Output the (X, Y) coordinate of the center of the cell containing the given text.  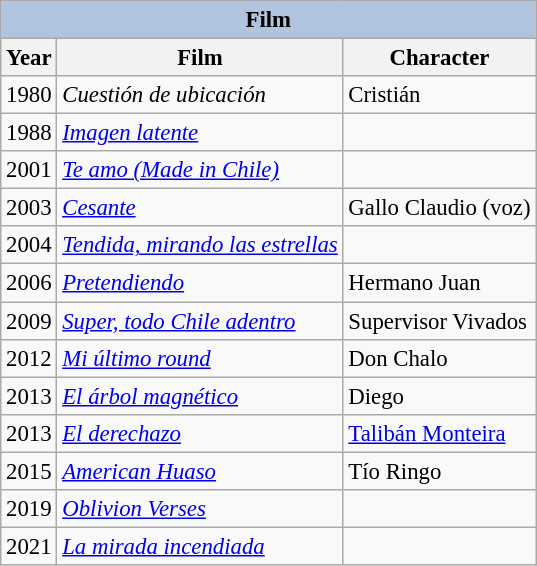
Talibán Monteira (440, 433)
1988 (29, 133)
Character (440, 58)
Year (29, 58)
Supervisor Vivados (440, 321)
2009 (29, 321)
Mi último round (200, 358)
Te amo (Made in Chile) (200, 170)
2021 (29, 546)
2012 (29, 358)
Cristián (440, 95)
Oblivion Verses (200, 509)
American Huaso (200, 471)
Cesante (200, 208)
Diego (440, 396)
2006 (29, 283)
Super, todo Chile adentro (200, 321)
2004 (29, 245)
El árbol magnético (200, 396)
Gallo Claudio (voz) (440, 208)
Pretendiendo (200, 283)
Don Chalo (440, 358)
2015 (29, 471)
2001 (29, 170)
La mirada incendiada (200, 546)
Tío Ringo (440, 471)
2003 (29, 208)
Hermano Juan (440, 283)
1980 (29, 95)
Tendida, mirando las estrellas (200, 245)
2019 (29, 509)
El derechazo (200, 433)
Cuestión de ubicación (200, 95)
Imagen latente (200, 133)
